Extract the [X, Y] coordinate from the center of the cell holding the provided text.  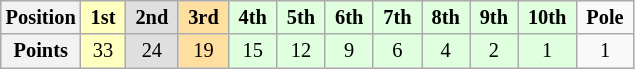
6 [397, 51]
6th [349, 17]
Points [41, 51]
15 [253, 51]
3rd [203, 17]
Position [41, 17]
19 [203, 51]
1st [104, 17]
33 [104, 51]
2 [494, 51]
Pole [604, 17]
9 [349, 51]
7th [397, 17]
2nd [152, 17]
4 [446, 51]
12 [301, 51]
5th [301, 17]
4th [253, 17]
24 [152, 51]
8th [446, 17]
10th [547, 17]
9th [494, 17]
